Scan for the cell matching the given text and deliver its [x, y] coordinate at center. 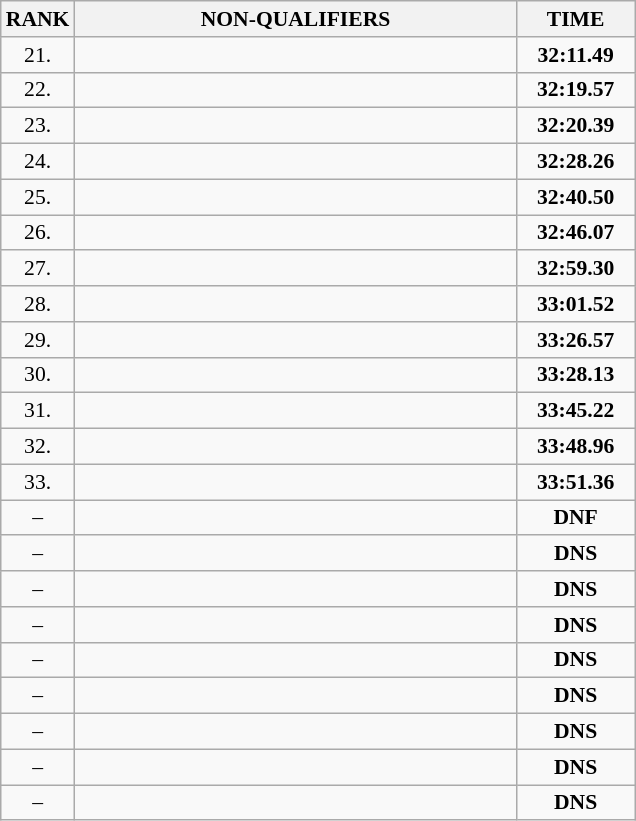
28. [38, 304]
32:40.50 [576, 197]
32:59.30 [576, 269]
32. [38, 447]
DNF [576, 518]
32:20.39 [576, 126]
27. [38, 269]
30. [38, 375]
32:11.49 [576, 55]
RANK [38, 19]
32:46.07 [576, 233]
24. [38, 162]
33. [38, 482]
22. [38, 90]
31. [38, 411]
32:28.26 [576, 162]
26. [38, 233]
33:45.22 [576, 411]
NON-QUALIFIERS [295, 19]
33:28.13 [576, 375]
25. [38, 197]
33:01.52 [576, 304]
33:26.57 [576, 340]
33:48.96 [576, 447]
32:19.57 [576, 90]
TIME [576, 19]
33:51.36 [576, 482]
23. [38, 126]
21. [38, 55]
29. [38, 340]
